Return the [x, y] coordinate for the center point of the cell that contains the specified text.  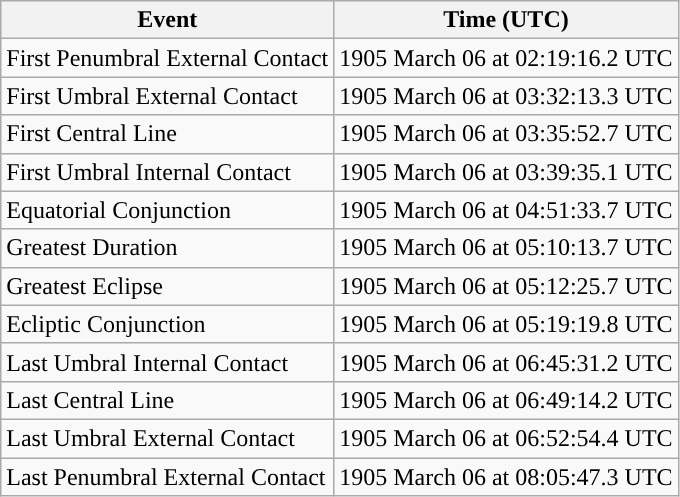
1905 March 06 at 02:19:16.2 UTC [506, 58]
First Central Line [168, 134]
1905 March 06 at 08:05:47.3 UTC [506, 477]
Time (UTC) [506, 20]
1905 March 06 at 03:39:35.1 UTC [506, 172]
1905 March 06 at 05:12:25.7 UTC [506, 286]
1905 March 06 at 05:19:19.8 UTC [506, 324]
Ecliptic Conjunction [168, 324]
Last Umbral Internal Contact [168, 362]
Last Umbral External Contact [168, 438]
1905 March 06 at 06:52:54.4 UTC [506, 438]
Equatorial Conjunction [168, 210]
1905 March 06 at 03:32:13.3 UTC [506, 96]
Last Central Line [168, 400]
First Umbral External Contact [168, 96]
1905 March 06 at 06:45:31.2 UTC [506, 362]
1905 March 06 at 05:10:13.7 UTC [506, 248]
Greatest Eclipse [168, 286]
1905 March 06 at 03:35:52.7 UTC [506, 134]
1905 March 06 at 06:49:14.2 UTC [506, 400]
Event [168, 20]
Greatest Duration [168, 248]
First Umbral Internal Contact [168, 172]
1905 March 06 at 04:51:33.7 UTC [506, 210]
Last Penumbral External Contact [168, 477]
First Penumbral External Contact [168, 58]
